Return (x, y) of the center of cell containing provided text 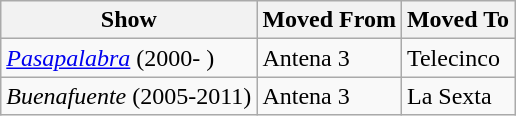
La Sexta (458, 96)
Pasapalabra (2000- ) (129, 58)
Telecinco (458, 58)
Moved To (458, 20)
Moved From (330, 20)
Buenafuente (2005-2011) (129, 96)
Show (129, 20)
